For the text-containing cell, return its midpoint in (X, Y) coordinate format. 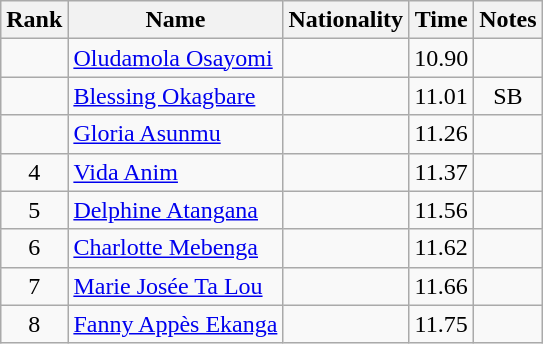
Notes (508, 20)
8 (34, 324)
Blessing Okagbare (176, 96)
Gloria Asunmu (176, 134)
Vida Anim (176, 172)
5 (34, 210)
Name (176, 20)
7 (34, 286)
Nationality (346, 20)
11.62 (442, 248)
Rank (34, 20)
Time (442, 20)
4 (34, 172)
11.37 (442, 172)
11.56 (442, 210)
Delphine Atangana (176, 210)
11.66 (442, 286)
11.26 (442, 134)
10.90 (442, 58)
Fanny Appès Ekanga (176, 324)
Oludamola Osayomi (176, 58)
11.75 (442, 324)
6 (34, 248)
SB (508, 96)
11.01 (442, 96)
Marie Josée Ta Lou (176, 286)
Charlotte Mebenga (176, 248)
